Provide the (X, Y) coordinate of the cell's center where the given text is located.  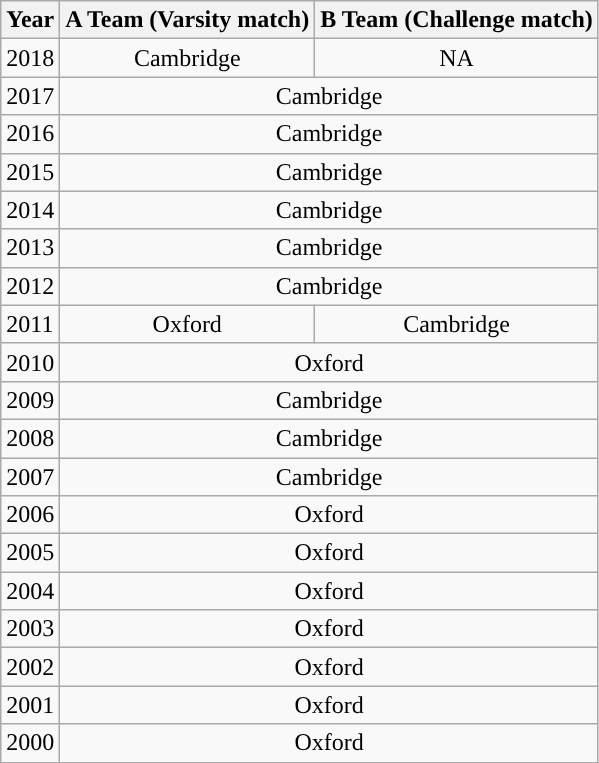
2002 (30, 667)
2003 (30, 629)
2016 (30, 134)
2007 (30, 477)
2011 (30, 324)
2014 (30, 210)
NA (457, 58)
2012 (30, 286)
2005 (30, 553)
2009 (30, 400)
Year (30, 20)
2006 (30, 515)
B Team (Challenge match) (457, 20)
2000 (30, 743)
2008 (30, 438)
2010 (30, 362)
2004 (30, 591)
2013 (30, 248)
2018 (30, 58)
2017 (30, 96)
A Team (Varsity match) (188, 20)
2001 (30, 705)
2015 (30, 172)
